Pinpoint the cell where the given text exists, returning its (X, Y) midpoint coordinate. 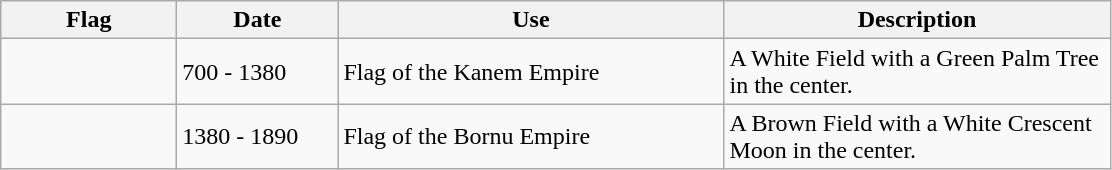
A White Field with a Green Palm Tree in the center. (917, 72)
Flag of the Kanem Empire (531, 72)
Description (917, 20)
Date (258, 20)
Flag of the Bornu Empire (531, 136)
A Brown Field with a White Crescent Moon in the center. (917, 136)
1380 - 1890 (258, 136)
Use (531, 20)
700 - 1380 (258, 72)
Flag (89, 20)
